Detect which cell encompasses the target text, then output its (X, Y) center coordinate. 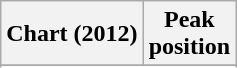
Chart (2012) (72, 34)
Peakposition (189, 34)
